Provide the (x, y) coordinate of the cell's center where the given text is located.  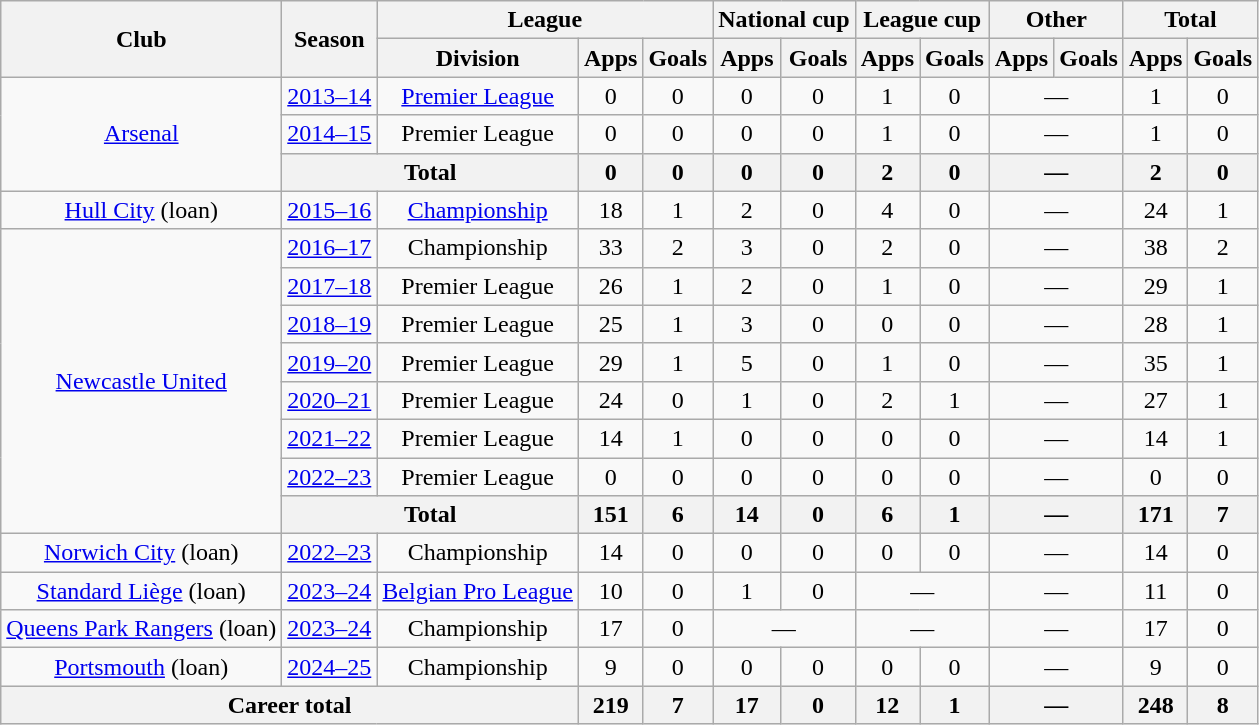
38 (1155, 248)
2015–16 (330, 210)
27 (1155, 400)
League cup (922, 20)
Queens Park Rangers (loan) (142, 629)
5 (747, 362)
2019–20 (330, 362)
25 (610, 324)
Belgian Pro League (478, 591)
4 (887, 210)
219 (610, 705)
2020–21 (330, 400)
2021–22 (330, 438)
Season (330, 39)
11 (1155, 591)
National cup (784, 20)
35 (1155, 362)
2018–19 (330, 324)
Newcastle United (142, 381)
Hull City (loan) (142, 210)
12 (887, 705)
171 (1155, 515)
2017–18 (330, 286)
33 (610, 248)
151 (610, 515)
2014–15 (330, 134)
248 (1155, 705)
Portsmouth (loan) (142, 667)
8 (1223, 705)
10 (610, 591)
18 (610, 210)
Norwich City (loan) (142, 553)
28 (1155, 324)
Club (142, 39)
2024–25 (330, 667)
Division (478, 58)
Arsenal (142, 134)
2013–14 (330, 96)
Other (1056, 20)
League (545, 20)
Career total (290, 705)
26 (610, 286)
2016–17 (330, 248)
Standard Liège (loan) (142, 591)
